Determine the (X, Y) coordinate at the center of the cell enclosing the given text.  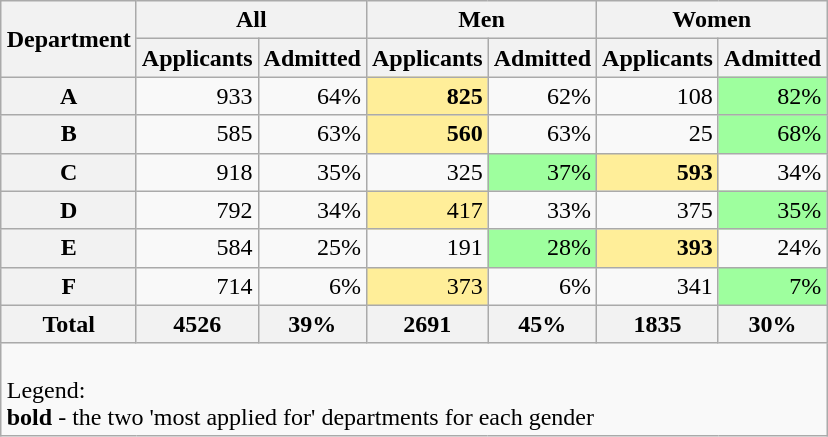
393 (658, 248)
Department (68, 39)
Women (712, 20)
417 (427, 210)
918 (197, 172)
B (68, 134)
24% (772, 248)
F (68, 286)
560 (427, 134)
A (68, 96)
68% (772, 134)
792 (197, 210)
Legend: bold - the two 'most applied for' departments for each gender (414, 389)
375 (658, 210)
62% (542, 96)
585 (197, 134)
825 (427, 96)
4526 (197, 324)
191 (427, 248)
25% (312, 248)
584 (197, 248)
714 (197, 286)
All (251, 20)
82% (772, 96)
28% (542, 248)
373 (427, 286)
30% (772, 324)
33% (542, 210)
39% (312, 324)
45% (542, 324)
25 (658, 134)
Men (481, 20)
1835 (658, 324)
Total (68, 324)
108 (658, 96)
593 (658, 172)
933 (197, 96)
64% (312, 96)
37% (542, 172)
D (68, 210)
341 (658, 286)
E (68, 248)
2691 (427, 324)
C (68, 172)
7% (772, 286)
325 (427, 172)
